Pinpoint the cell where the given text exists, returning its (X, Y) midpoint coordinate. 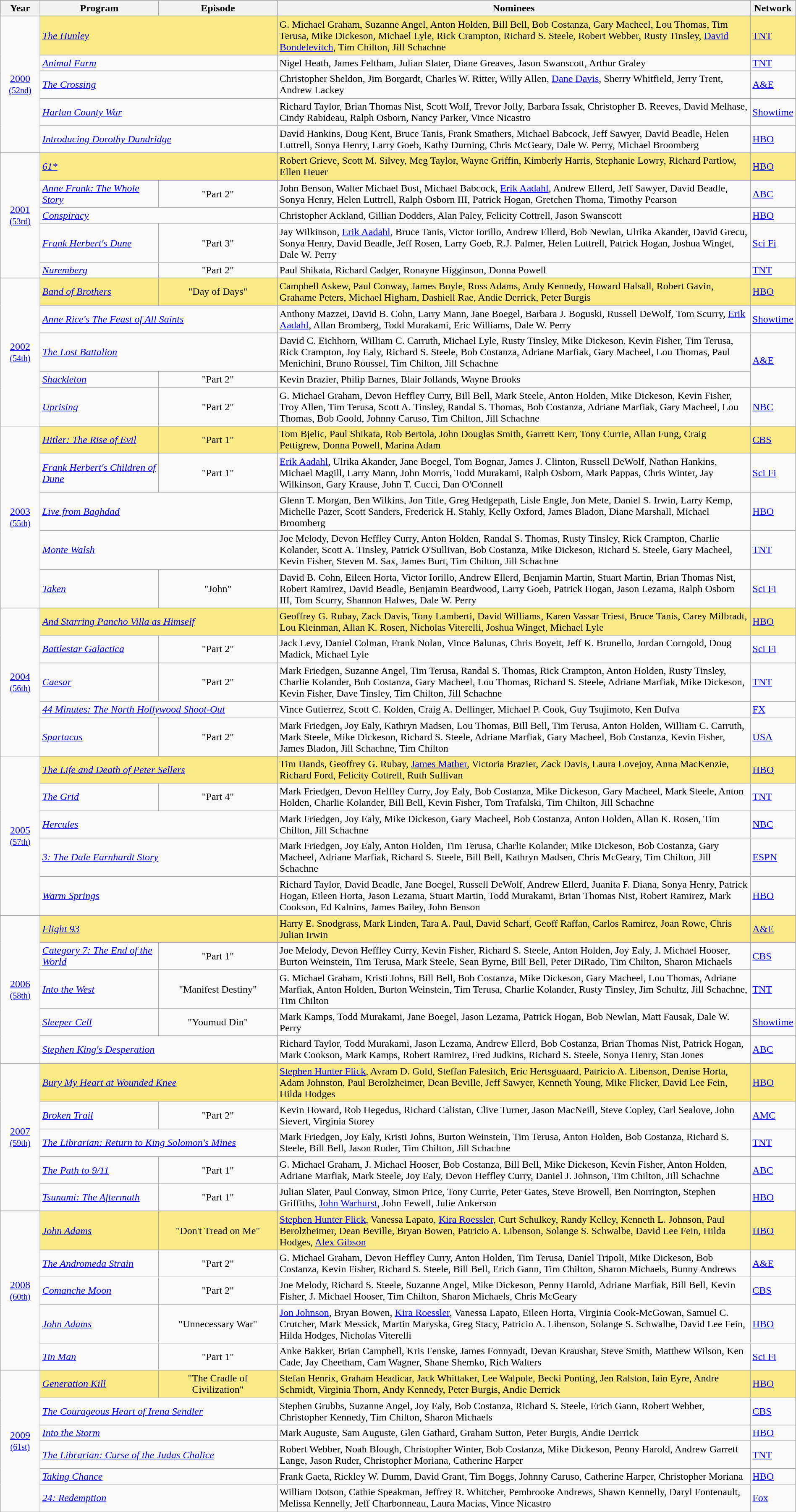
Nuremberg (99, 270)
"Day of Days" (218, 291)
Mark Auguste, Sam Auguste, Glen Gathard, Graham Sutton, Peter Burgis, Andie Derrick (513, 1433)
Conspiracy (159, 215)
The Courageous Heart of Irena Sendler (159, 1412)
Episode (218, 8)
Into the West (99, 989)
The Hunley (159, 36)
Harry E. Snodgrass, Mark Linden, Tara A. Paul, David Scharf, Geoff Raffan, Carlos Ramirez, Joan Rowe, Chris Julian Irwin (513, 929)
Jack Levy, Daniel Colman, Frank Nolan, Vince Balunas, Chris Boyett, Jeff K. Brunello, Jordan Corngold, Doug Madick, Michael Lyle (513, 649)
Tom Bjelic, Paul Shikata, Rob Bertola, John Douglas Smith, Garrett Kerr, Tony Currie, Allan Fung, Craig Pettigrew, Donna Powell, Marina Adam (513, 440)
Warm Springs (159, 896)
And Starring Pancho Villa as Himself (159, 621)
Year (20, 8)
Caesar (99, 682)
The Life and Death of Peter Sellers (159, 769)
Into the Storm (159, 1433)
Hercules (159, 824)
"Youmud Din" (218, 1022)
Flight 93 (159, 929)
Category 7: The End of the World (99, 956)
The Andromeda Strain (99, 1263)
Anne Frank: The Whole Story (99, 194)
Network (773, 8)
2003(55th) (20, 517)
The Librarian: Return to King Solomon's Mines (159, 1143)
Tin Man (99, 1357)
3: The Dale Earnhardt Story (159, 857)
Bury My Heart at Wounded Knee (159, 1082)
Program (99, 8)
2008(60th) (20, 1291)
Kevin Howard, Rob Hegedus, Richard Calistan, Clive Turner, Jason MacNeill, Steve Copley, Carl Sealove, John Sievert, Virginia Storey (513, 1115)
Comanche Moon (99, 1291)
The Lost Battalion (159, 352)
The Grid (99, 797)
"John" (218, 589)
2005(57th) (20, 836)
Fox (773, 1498)
Uprising (99, 407)
Nigel Heath, James Feltham, Julian Slater, Diane Greaves, Jason Swanscott, Arthur Graley (513, 63)
Frank Gaeta, Rickley W. Dumm, David Grant, Tim Boggs, Johnny Caruso, Catherine Harper, Christopher Moriana (513, 1476)
Introducing Dorothy Dandridge (159, 139)
Taken (99, 589)
Christopher Ackland, Gillian Dodders, Alan Paley, Felicity Cottrell, Jason Swanscott (513, 215)
24: Redemption (159, 1498)
Broken Trail (99, 1115)
Hitler: The Rise of Evil (99, 440)
Stephen King's Desperation (159, 1050)
Spartacus (99, 736)
Tsunami: The Aftermath (99, 1198)
Frank Herbert's Children of Dune (99, 473)
FX (773, 709)
2007(59th) (20, 1137)
Taking Chance (159, 1476)
Shackleton (99, 380)
"Part 4" (218, 797)
Nominees (513, 8)
2002(54th) (20, 352)
Vince Gutierrez, Scott C. Kolden, Craig A. Dellinger, Michael P. Cook, Guy Tsujimoto, Ken Dufva (513, 709)
2006(58th) (20, 989)
Band of Brothers (99, 291)
"Unnecessary War" (218, 1323)
"The Cradle of Civilization" (218, 1384)
44 Minutes: The North Hollywood Shoot-Out (159, 709)
The Librarian: Curse of the Judas Chalice (159, 1454)
"Part 3" (218, 243)
Paul Shikata, Richard Cadger, Ronayne Higginson, Donna Powell (513, 270)
2000(52nd) (20, 85)
Robert Grieve, Scott M. Silvey, Meg Taylor, Wayne Griffin, Kimberly Harris, Stephanie Lowry, Richard Partlow, Ellen Heuer (513, 166)
Generation Kill (99, 1384)
Frank Herbert's Dune (99, 243)
2001(53rd) (20, 215)
"Don't Tread on Me" (218, 1230)
Anne Rice's The Feast of All Saints (159, 319)
2009(61st) (20, 1441)
ESPN (773, 857)
Sleeper Cell (99, 1022)
Mark Kamps, Todd Murakami, Jane Boegel, Jason Lezama, Patrick Hogan, Bob Newlan, Matt Fausak, Dale W. Perry (513, 1022)
Kevin Brazier, Philip Barnes, Blair Jollands, Wayne Brooks (513, 380)
The Crossing (159, 85)
The Path to 9/11 (99, 1170)
Harlan County War (159, 112)
2004(56th) (20, 682)
USA (773, 736)
AMC (773, 1115)
Battlestar Galactica (99, 649)
Mark Friedgen, Joy Ealy, Mike Dickeson, Gary Macheel, Bob Costanza, Anton Holden, Allan K. Rosen, Tim Chilton, Jill Schachne (513, 824)
Animal Farm (159, 63)
"Manifest Destiny" (218, 989)
Live from Baghdad (159, 511)
61* (159, 166)
Monte Walsh (159, 550)
Christopher Sheldon, Jim Borgardt, Charles W. Ritter, Willy Allen, Dane Davis, Sherry Whitfield, Jerry Trent, Andrew Lackey (513, 85)
